Locate the cell with the specified text and output its (X, Y) center coordinate. 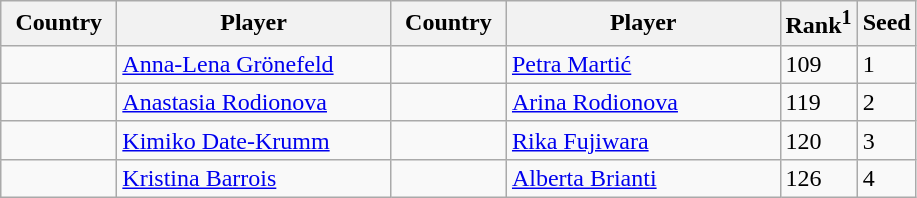
120 (818, 140)
Kristina Barrois (254, 178)
3 (886, 140)
1 (886, 64)
126 (818, 178)
Anastasia Rodionova (254, 102)
Alberta Brianti (643, 178)
Anna-Lena Grönefeld (254, 64)
Rika Fujiwara (643, 140)
Arina Rodionova (643, 102)
Seed (886, 24)
Petra Martić (643, 64)
119 (818, 102)
2 (886, 102)
Rank1 (818, 24)
Kimiko Date-Krumm (254, 140)
109 (818, 64)
4 (886, 178)
